Output the (X, Y) coordinate of the center of the cell containing the given text.  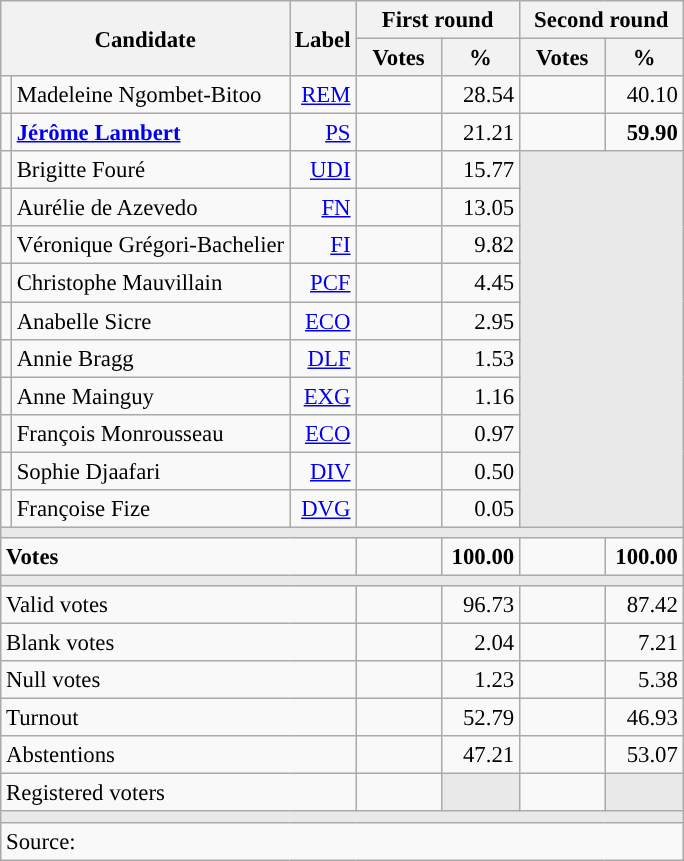
Madeleine Ngombet-Bitoo (150, 95)
87.42 (644, 605)
1.23 (480, 680)
Françoise Fize (150, 509)
52.79 (480, 718)
47.21 (480, 755)
0.97 (480, 433)
13.05 (480, 208)
Anabelle Sicre (150, 321)
1.53 (480, 358)
2.04 (480, 643)
9.82 (480, 245)
Null votes (178, 680)
Véronique Grégori-Bachelier (150, 245)
1.16 (480, 396)
4.45 (480, 283)
EXG (323, 396)
DVG (323, 509)
Annie Bragg (150, 358)
15.77 (480, 170)
40.10 (644, 95)
2.95 (480, 321)
46.93 (644, 718)
96.73 (480, 605)
REM (323, 95)
First round (438, 20)
Abstentions (178, 755)
Anne Mainguy (150, 396)
5.38 (644, 680)
7.21 (644, 643)
59.90 (644, 133)
53.07 (644, 755)
Second round (601, 20)
UDI (323, 170)
PS (323, 133)
Label (323, 38)
Turnout (178, 718)
0.50 (480, 471)
Candidate (146, 38)
Brigitte Fouré (150, 170)
FN (323, 208)
28.54 (480, 95)
Christophe Mauvillain (150, 283)
Source: (342, 841)
Valid votes (178, 605)
PCF (323, 283)
Jérôme Lambert (150, 133)
François Monrousseau (150, 433)
0.05 (480, 509)
Sophie Djaafari (150, 471)
21.21 (480, 133)
FI (323, 245)
Registered voters (178, 793)
DLF (323, 358)
DIV (323, 471)
Blank votes (178, 643)
Aurélie de Azevedo (150, 208)
